Provide the (x, y) coordinate of the cell's center where the given text is located.  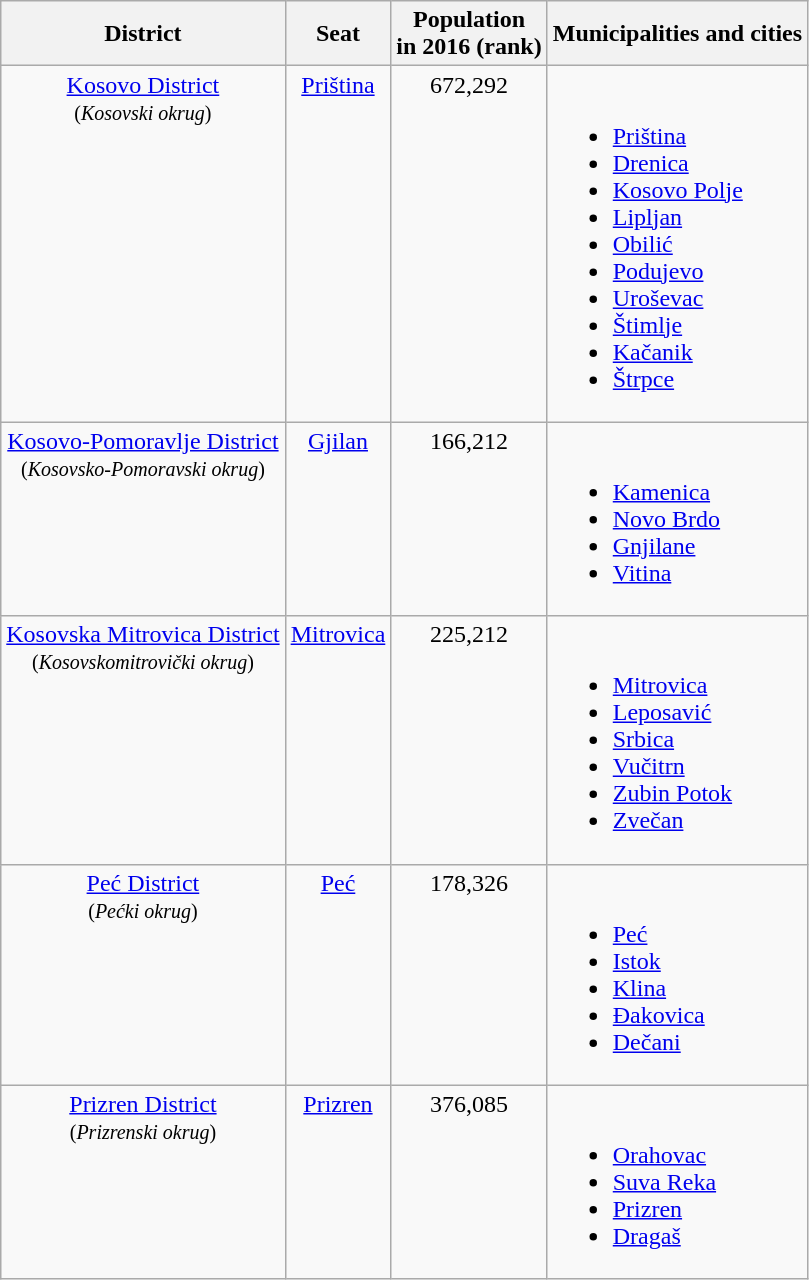
Peć District (Pećki okrug) (143, 974)
178,326 (469, 974)
225,212 (469, 740)
Kosovska Mitrovica District (Kosovskomitrovički okrug) (143, 740)
672,292 (469, 244)
PećIstokKlinaĐakovicaDečani (677, 974)
Seat (338, 34)
PrištinaDrenicaKosovo PoljeLipljanObilićPodujevoUroševacŠtimljeKačanikŠtrpce (677, 244)
376,085 (469, 1182)
District (143, 34)
Peć (338, 974)
Population in 2016 (rank) (469, 34)
Mitrovica (338, 740)
Gjilan (338, 519)
166,212 (469, 519)
Prizren (338, 1182)
Kosovo-Pomoravlje District (Kosovsko-Pomoravski okrug) (143, 519)
Prizren District (Prizrenski okrug) (143, 1182)
KamenicaNovo BrdoGnjilaneVitina (677, 519)
OrahovacSuva RekaPrizrenDragaš (677, 1182)
Kosovo District (Kosovski okrug) (143, 244)
Municipalities and cities (677, 34)
MitrovicaLeposavićSrbicaVučitrnZubin PotokZvečan (677, 740)
Priština (338, 244)
